Search for the cell housing the specified text and yield its (X, Y) center coordinate. 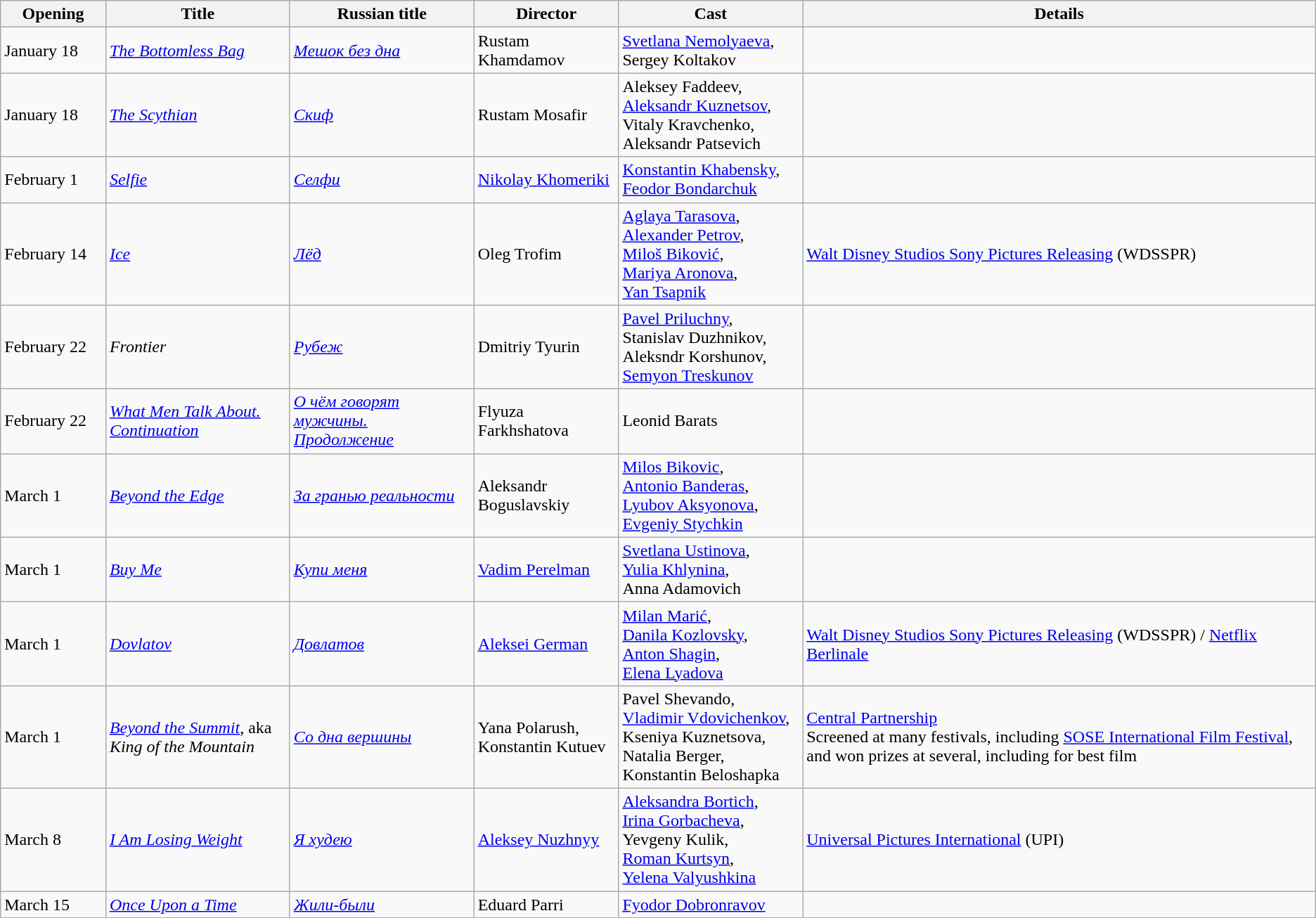
Rustam Mosafir (546, 115)
Мешок без дна (382, 51)
Лёд (382, 254)
Рубеж (382, 347)
The Scythian (198, 115)
Aglaya Tarasova, Alexander Petrov, Miloš Biković, Mariya Aronova, Yan Tsapnik (711, 254)
Aleksandr Boguslavskiy (546, 495)
Beyond the Edge (198, 495)
Russian title (382, 14)
Walt Disney Studios Sony Pictures Releasing (WDSSPR) (1059, 254)
Aleksey Faddeev, Aleksandr Kuznetsov, Vitaly Kravchenko, Aleksandr Patsevich (711, 115)
March 8 (53, 839)
Leonid Barats (711, 421)
Flyuza Farkhshatova (546, 421)
Eduard Parri (546, 905)
Oleg Trofim (546, 254)
Rustam Khamdamov (546, 51)
Beyond the Summit, aka King of the Mountain (198, 737)
Я худею (382, 839)
Frontier (198, 347)
February 1 (53, 180)
What Men Talk About. Continuation (198, 421)
Aleksei German (546, 644)
Fyodor Dobronravov (711, 905)
Pavel Priluchny, Stanislav Duzhnikov, Aleksndr Korshunov, Semyon Treskunov (711, 347)
Pavel Shevando, Vladimir Vdovichenkov, Kseniya Kuznetsova, Natalia Berger, Konstantin Beloshapka (711, 737)
Aleksey Nuzhnyy (546, 839)
Universal Pictures International (UPI) (1059, 839)
Konstantin Khabensky, Feodor Bondarchuk (711, 180)
Once Upon a Time (198, 905)
March 15 (53, 905)
Milan Marić, Danila Kozlovsky, Anton Shagin, Elena Lyadova (711, 644)
Svetlana Nemolyaeva, Sergey Koltakov (711, 51)
Dovlatov (198, 644)
Milos Bikovic, Antonio Banderas, Lyubov Aksyonova, Evgeniy Stychkin (711, 495)
Central Partnership Screened at many festivals, including SOSE International Film Festival, and won prizes at several, including for best film (1059, 737)
Buy Me (198, 569)
I Am Losing Weight (198, 839)
Yana Polarush, Konstantin Kutuev (546, 737)
Cast (711, 14)
Скиф (382, 115)
Vadim Perelman (546, 569)
Opening (53, 14)
Aleksandra Bortich, Irina Gorbacheva, Yevgeny Kulik, Roman Kurtsyn, Yelena Valyushkina (711, 839)
Довлатов (382, 644)
Details (1059, 14)
Dmitriy Tyurin (546, 347)
Svetlana Ustinova, Yulia Khlynina, Anna Adamovich (711, 569)
За гранью реальности (382, 495)
Nikolay Khomeriki (546, 180)
Ice (198, 254)
Со дна вершины (382, 737)
Жили-были (382, 905)
February 14 (53, 254)
Купи меня (382, 569)
Селфи (382, 180)
Title (198, 14)
Walt Disney Studios Sony Pictures Releasing (WDSSPR) / Netflix Berlinale (1059, 644)
О чём говорят мужчины. Продолжение (382, 421)
The Bottomless Bag (198, 51)
Selfie (198, 180)
Director (546, 14)
